Scan for the cell matching the given text and deliver its [X, Y] coordinate at center. 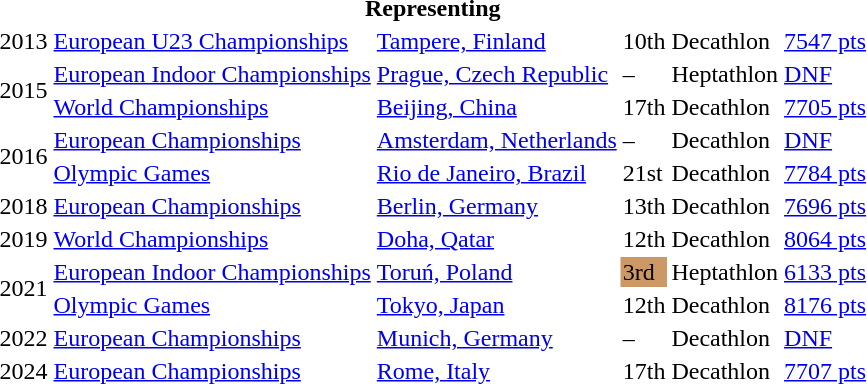
21st [644, 173]
13th [644, 206]
Berlin, Germany [496, 206]
10th [644, 41]
Toruń, Poland [496, 272]
Beijing, China [496, 107]
Amsterdam, Netherlands [496, 140]
17th [644, 107]
Munich, Germany [496, 338]
Doha, Qatar [496, 239]
Rio de Janeiro, Brazil [496, 173]
3rd [644, 272]
European U23 Championships [212, 41]
Tokyo, Japan [496, 305]
Prague, Czech Republic [496, 74]
Tampere, Finland [496, 41]
